For the text-containing cell, return its midpoint in [x, y] coordinate format. 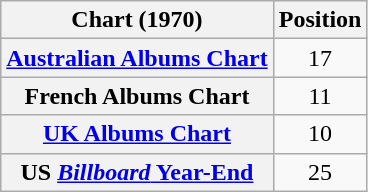
25 [320, 172]
10 [320, 134]
Australian Albums Chart [137, 58]
Chart (1970) [137, 20]
17 [320, 58]
Position [320, 20]
US Billboard Year-End [137, 172]
French Albums Chart [137, 96]
11 [320, 96]
UK Albums Chart [137, 134]
